From the cell containing the given text, extract its center point as [x, y] coordinate. 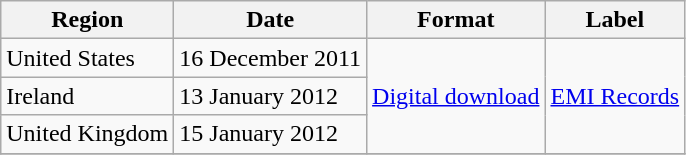
United Kingdom [88, 134]
13 January 2012 [270, 96]
Ireland [88, 96]
EMI Records [615, 96]
16 December 2011 [270, 58]
Date [270, 20]
United States [88, 58]
Digital download [456, 96]
Label [615, 20]
15 January 2012 [270, 134]
Format [456, 20]
Region [88, 20]
